Find where the given text appears and provide that cell's center as (X, Y) coordinate. 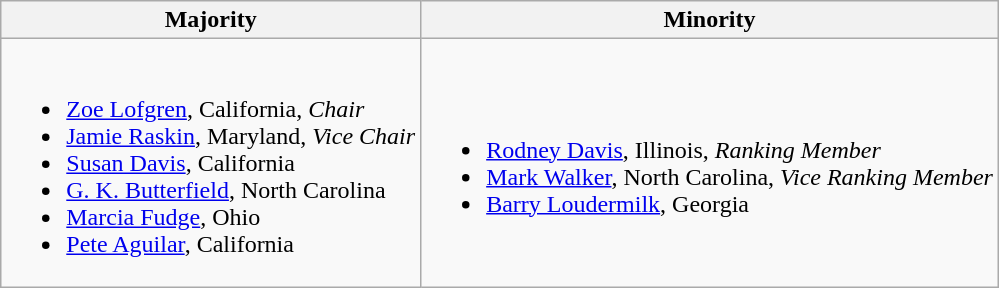
Rodney Davis, Illinois, Ranking MemberMark Walker, North Carolina, Vice Ranking MemberBarry Loudermilk, Georgia (710, 163)
Majority (211, 20)
Minority (710, 20)
